Pinpoint the cell where the given text exists, returning its (X, Y) midpoint coordinate. 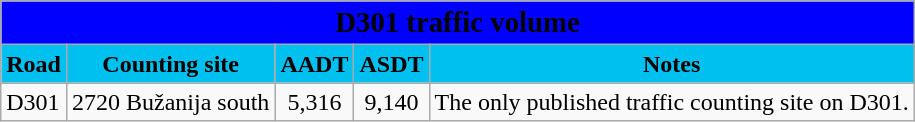
5,316 (314, 102)
Road (34, 64)
D301 traffic volume (458, 23)
The only published traffic counting site on D301. (672, 102)
ASDT (392, 64)
Counting site (170, 64)
Notes (672, 64)
2720 Bužanija south (170, 102)
9,140 (392, 102)
D301 (34, 102)
AADT (314, 64)
